For the text-containing cell, return its midpoint in [X, Y] coordinate format. 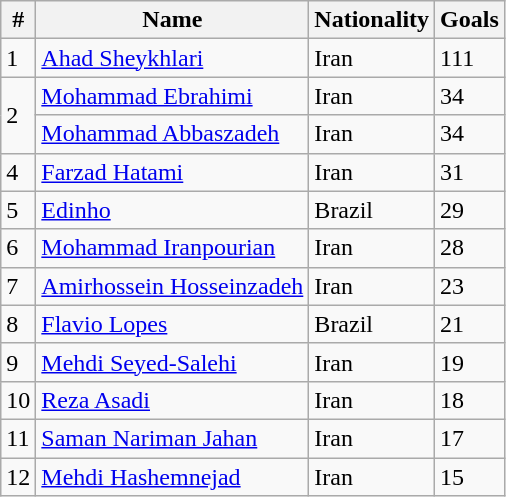
Flavio Lopes [172, 324]
15 [470, 477]
Mehdi Hashemnejad [172, 477]
17 [470, 438]
1 [18, 58]
Mohammad Iranpourian [172, 248]
7 [18, 286]
12 [18, 477]
28 [470, 248]
Farzad Hatami [172, 172]
Amirhossein Hosseinzadeh [172, 286]
10 [18, 400]
29 [470, 210]
Reza Asadi [172, 400]
9 [18, 362]
2 [18, 115]
111 [470, 58]
19 [470, 362]
21 [470, 324]
6 [18, 248]
23 [470, 286]
4 [18, 172]
Edinho [172, 210]
8 [18, 324]
Nationality [372, 20]
Saman Nariman Jahan [172, 438]
Mehdi Seyed-Salehi [172, 362]
5 [18, 210]
# [18, 20]
Mohammad Ebrahimi [172, 96]
Ahad Sheykhlari [172, 58]
31 [470, 172]
18 [470, 400]
Mohammad Abbaszadeh [172, 134]
Goals [470, 20]
11 [18, 438]
Name [172, 20]
